Identify which cell holds the provided text, then report its [X, Y] central coordinate. 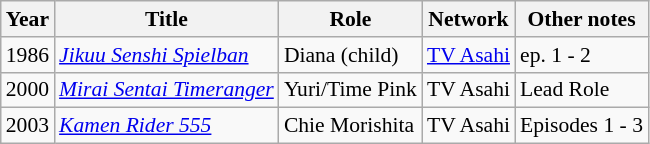
Other notes [582, 19]
Episodes 1 - 3 [582, 126]
Title [166, 19]
1986 [28, 55]
ep. 1 - 2 [582, 55]
Yuri/Time Pink [350, 90]
Diana (child) [350, 55]
Jikuu Senshi Spielban [166, 55]
Kamen Rider 555 [166, 126]
Role [350, 19]
Mirai Sentai Timeranger [166, 90]
2000 [28, 90]
Chie Morishita [350, 126]
Lead Role [582, 90]
2003 [28, 126]
Network [468, 19]
Year [28, 19]
